Return the [X, Y] coordinate for the center point of the cell that contains the specified text.  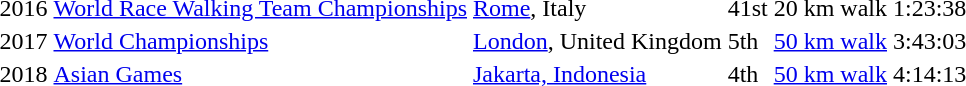
50 km walk [830, 41]
London, United Kingdom [598, 41]
World Championships [260, 41]
5th [748, 41]
